Find where the given text appears and provide that cell's center as [X, Y] coordinate. 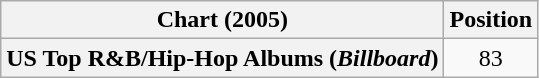
Position [491, 20]
Chart (2005) [222, 20]
US Top R&B/Hip-Hop Albums (Billboard) [222, 58]
83 [491, 58]
